Capture the cell that displays the provided text and extract its (x, y) central coordinate. 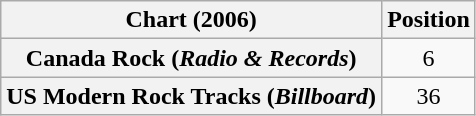
Position (429, 20)
Canada Rock (Radio & Records) (192, 58)
6 (429, 58)
36 (429, 96)
Chart (2006) (192, 20)
US Modern Rock Tracks (Billboard) (192, 96)
